Scan for the cell matching the given text and deliver its [X, Y] coordinate at center. 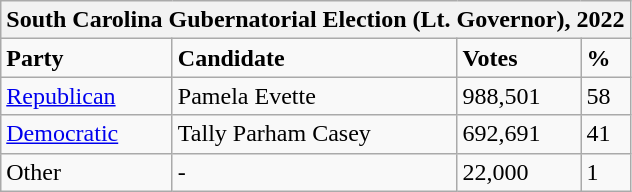
% [606, 58]
Republican [87, 96]
Pamela Evette [314, 96]
988,501 [519, 96]
58 [606, 96]
South Carolina Gubernatorial Election (Lt. Governor), 2022 [316, 20]
Votes [519, 58]
1 [606, 172]
Tally Parham Casey [314, 134]
692,691 [519, 134]
Party [87, 58]
Democratic [87, 134]
41 [606, 134]
- [314, 172]
Other [87, 172]
Candidate [314, 58]
22,000 [519, 172]
